Return [x, y] of the center of cell containing provided text 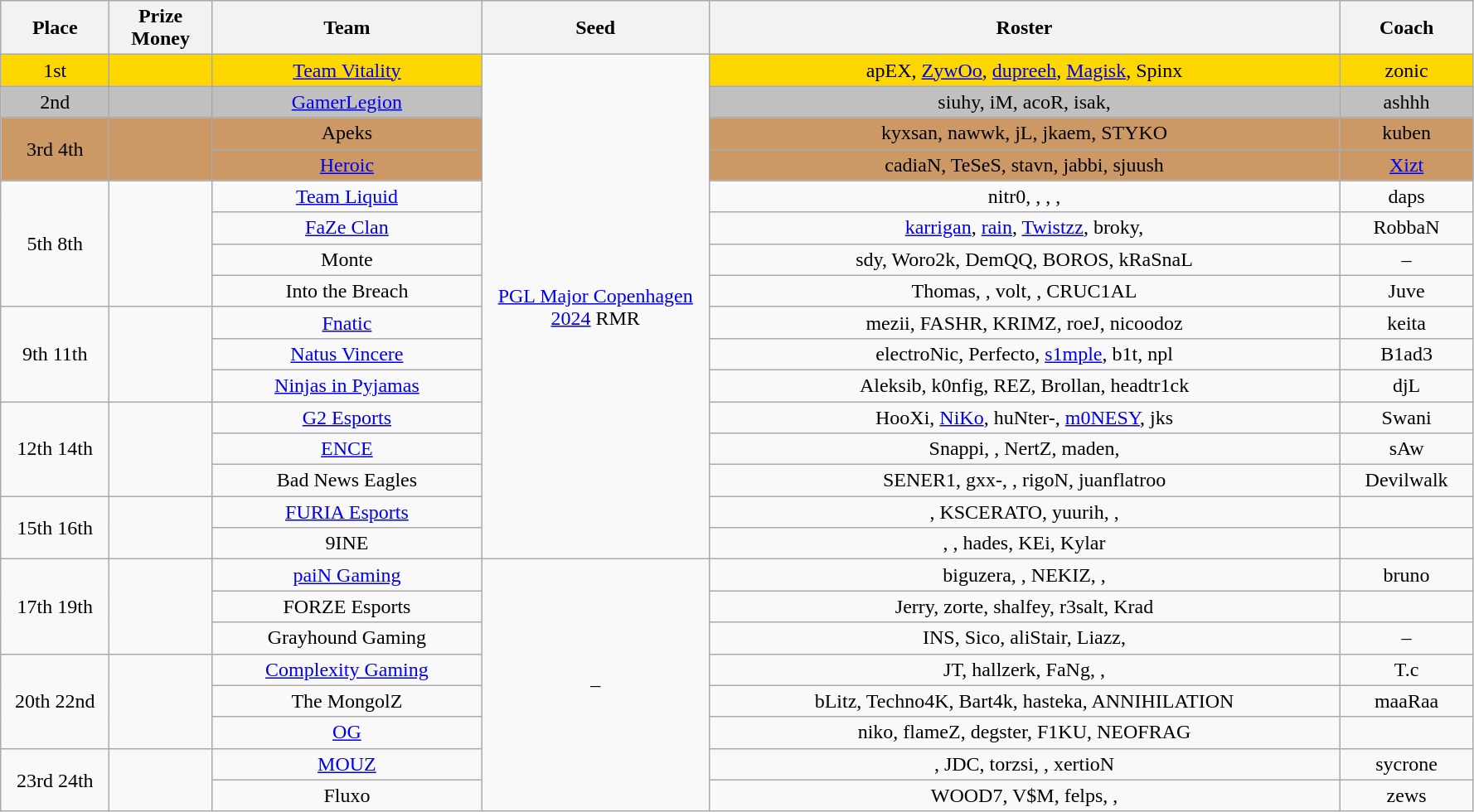
INS, Sico, aliStair, Liazz, [1025, 638]
23rd 24th [55, 780]
nitr0, , , , [1025, 196]
Juve [1406, 291]
9th 11th [55, 354]
12th 14th [55, 448]
cadiaN, TeSeS, stavn, jabbi, sjuush [1025, 165]
Fluxo [347, 795]
FORZE Esports [347, 607]
, JDC, torzsi, , xertioN [1025, 764]
biguzera, , NEKIZ, , [1025, 575]
Natus Vincere [347, 354]
Team Liquid [347, 196]
, KSCERATO, yuurih, , [1025, 512]
5th 8th [55, 244]
Seed [595, 28]
OG [347, 732]
PGL Major Copenhagen 2024 RMR [595, 307]
kyxsan, nawwk, jL, jkaem, STYKO [1025, 133]
MOUZ [347, 764]
Monte [347, 259]
The MongolZ [347, 701]
djL [1406, 385]
Complexity Gaming [347, 669]
9INE [347, 544]
maaRaa [1406, 701]
HooXi, NiKo, huNter-, m0NESY, jks [1025, 417]
siuhy, iM, acoR, isak, [1025, 102]
FaZe Clan [347, 228]
sycrone [1406, 764]
zews [1406, 795]
electroNic, Perfecto, s1mple, b1t, npl [1025, 354]
3rd 4th [55, 149]
karrigan, rain, Twistzz, broky, [1025, 228]
kuben [1406, 133]
15th 16th [55, 528]
Snappi, , NertZ, maden, [1025, 449]
G2 Esports [347, 417]
Into the Breach [347, 291]
daps [1406, 196]
mezii, FASHR, KRIMZ, roeJ, nicoodoz [1025, 322]
Bad News Eagles [347, 481]
ENCE [347, 449]
Apeks [347, 133]
sdy, Woro2k, DemQQ, BOROS, kRaSnaL [1025, 259]
apEX, ZywOo, dupreeh, Magisk, Spinx [1025, 70]
Xizt [1406, 165]
zonic [1406, 70]
2nd [55, 102]
Team [347, 28]
Aleksib, k0nfig, REZ, Brollan, headtr1ck [1025, 385]
sAw [1406, 449]
Swani [1406, 417]
, , hades, KEi, Kylar [1025, 544]
SENER1, gxx-, , rigoN, juanflatroo [1025, 481]
Thomas, , volt, , CRUC1AL [1025, 291]
JT, hallzerk, FaNg, , [1025, 669]
Grayhound Gaming [347, 638]
20th 22nd [55, 701]
Team Vitality [347, 70]
B1ad3 [1406, 354]
Place [55, 28]
RobbaN [1406, 228]
bLitz, Techno4K, Bart4k, hasteka, ANNIHILATION [1025, 701]
Prize Money [161, 28]
ashhh [1406, 102]
GamerLegion [347, 102]
Coach [1406, 28]
niko, flameZ, degster, F1KU, NEOFRAG [1025, 732]
1st [55, 70]
keita [1406, 322]
Fnatic [347, 322]
paiN Gaming [347, 575]
WOOD7, V$M, felps, , [1025, 795]
FURIA Esports [347, 512]
bruno [1406, 575]
Roster [1025, 28]
17th 19th [55, 607]
T.c [1406, 669]
Ninjas in Pyjamas [347, 385]
Jerry, zorte, shalfey, r3salt, Krad [1025, 607]
Heroic [347, 165]
Devilwalk [1406, 481]
